Pinpoint the cell where the given text exists, returning its [X, Y] midpoint coordinate. 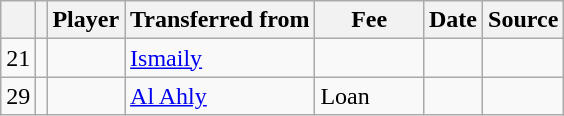
Loan [370, 96]
29 [18, 96]
Fee [370, 20]
Source [524, 20]
21 [18, 58]
Date [452, 20]
Player [86, 20]
Transferred from [220, 20]
Al Ahly [220, 96]
Ismaily [220, 58]
